Pinpoint the cell where the given text exists, returning its [X, Y] midpoint coordinate. 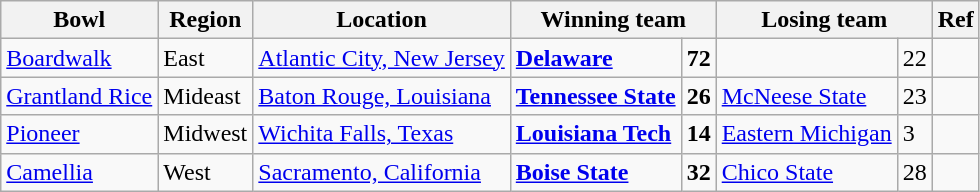
Pioneer [80, 134]
Midwest [206, 134]
Mideast [206, 96]
22 [914, 58]
Ref [956, 20]
Location [382, 20]
Boardwalk [80, 58]
Sacramento, California [382, 172]
72 [698, 58]
McNeese State [806, 96]
Tennessee State [596, 96]
14 [698, 134]
23 [914, 96]
East [206, 58]
Losing team [824, 20]
Wichita Falls, Texas [382, 134]
Region [206, 20]
Camellia [80, 172]
Grantland Rice [80, 96]
32 [698, 172]
Bowl [80, 20]
Louisiana Tech [596, 134]
Boise State [596, 172]
Atlantic City, New Jersey [382, 58]
Delaware [596, 58]
Winning team [613, 20]
3 [914, 134]
Baton Rouge, Louisiana [382, 96]
26 [698, 96]
West [206, 172]
Eastern Michigan [806, 134]
28 [914, 172]
Chico State [806, 172]
